Return [X, Y] of the center of cell containing provided text 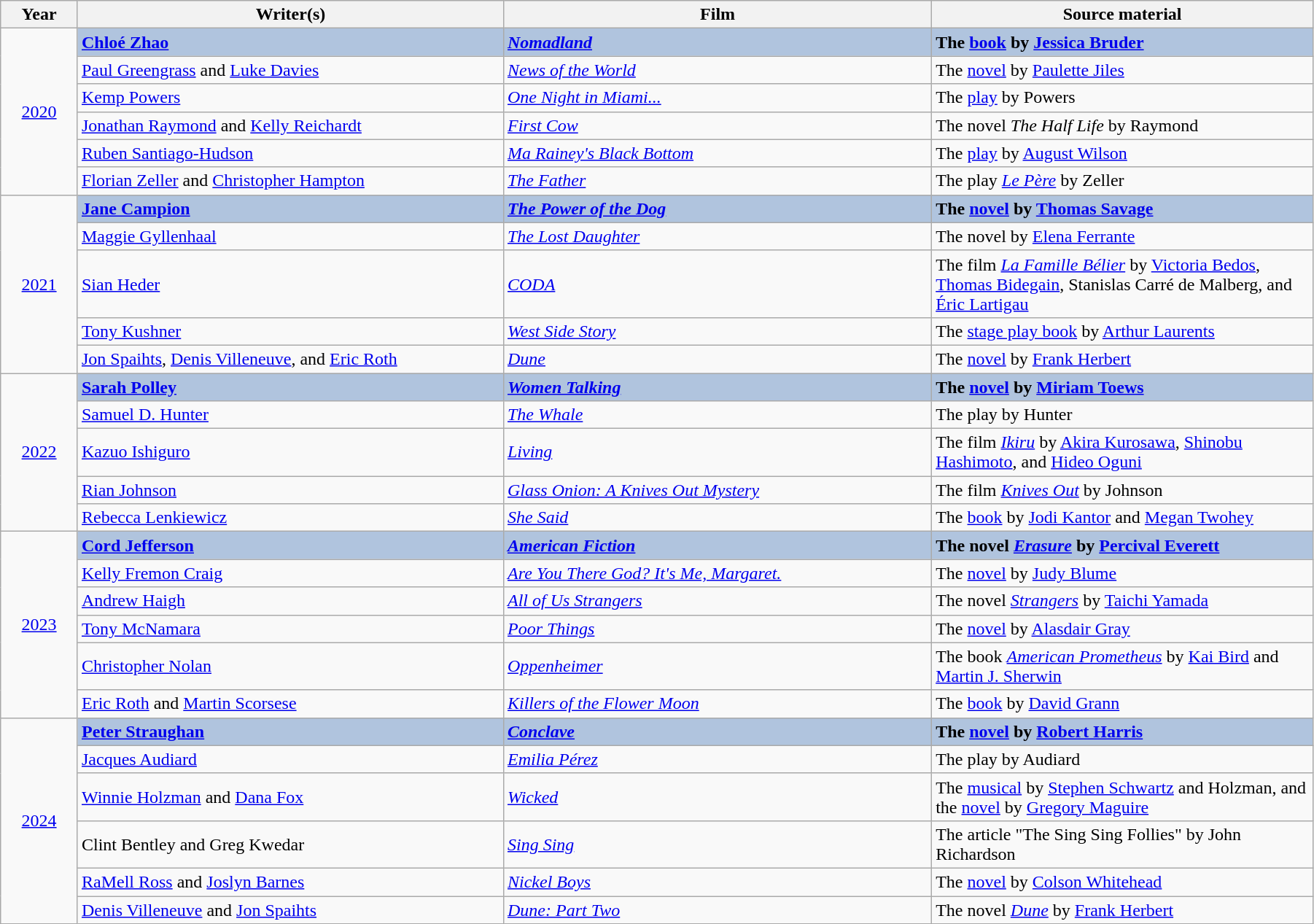
The novel by Judy Blume [1123, 573]
The book by David Grann [1123, 704]
Living [718, 452]
Film [718, 15]
The Power of the Dog [718, 209]
The Whale [718, 415]
CODA [718, 284]
The novel by Robert Harris [1123, 731]
Cord Jefferson [290, 546]
Dune: Part Two [718, 909]
The novel Dune by Frank Herbert [1123, 909]
The play by Hunter [1123, 415]
The play by Audiard [1123, 759]
Kelly Fremon Craig [290, 573]
Jane Campion [290, 209]
West Side Story [718, 331]
2024 [39, 820]
2022 [39, 452]
The book by Jodi Kantor and Megan Twohey [1123, 518]
The musical by Stephen Schwartz and Holzman, and the novel by Gregory Maguire [1123, 796]
Sarah Polley [290, 387]
Rian Johnson [290, 490]
The novel by Alasdair Gray [1123, 629]
The Lost Daughter [718, 236]
Maggie Gyllenhaal [290, 236]
Are You There God? It's Me, Margaret. [718, 573]
The film Knives Out by Johnson [1123, 490]
Killers of the Flower Moon [718, 704]
Writer(s) [290, 15]
The novel Erasure by Percival Everett [1123, 546]
The play Le Père by Zeller [1123, 181]
Kazuo Ishiguro [290, 452]
Year [39, 15]
The Father [718, 181]
The novel by Frank Herbert [1123, 359]
The novel by Colson Whitehead [1123, 882]
Tony Kushner [290, 331]
Ma Rainey's Black Bottom [718, 153]
The novel by Miriam Toews [1123, 387]
2023 [39, 624]
Jon Spaihts, Denis Villeneuve, and Eric Roth [290, 359]
One Night in Miami... [718, 98]
Glass Onion: A Knives Out Mystery [718, 490]
First Cow [718, 125]
News of the World [718, 70]
Jacques Audiard [290, 759]
All of Us Strangers [718, 601]
The book by Jessica Bruder [1123, 42]
The novel by Elena Ferrante [1123, 236]
The play by Powers [1123, 98]
Sing Sing [718, 845]
The book American Prometheus by Kai Bird and Martin J. Sherwin [1123, 667]
Eric Roth and Martin Scorsese [290, 704]
She Said [718, 518]
Emilia Pérez [718, 759]
The film Ikiru by Akira Kurosawa, Shinobu Hashimoto, and Hideo Oguni [1123, 452]
Andrew Haigh [290, 601]
The article "The Sing Sing Follies" by John Richardson [1123, 845]
Paul Greengrass and Luke Davies [290, 70]
Jonathan Raymond and Kelly Reichardt [290, 125]
Peter Straughan [290, 731]
Nomadland [718, 42]
The novel The Half Life by Raymond [1123, 125]
2021 [39, 284]
Florian Zeller and Christopher Hampton [290, 181]
Rebecca Lenkiewicz [290, 518]
Wicked [718, 796]
The novel by Paulette Jiles [1123, 70]
Poor Things [718, 629]
Dune [718, 359]
Denis Villeneuve and Jon Spaihts [290, 909]
The novel by Thomas Savage [1123, 209]
Tony McNamara [290, 629]
Ruben Santiago-Hudson [290, 153]
The play by August Wilson [1123, 153]
Oppenheimer [718, 667]
Samuel D. Hunter [290, 415]
Women Talking [718, 387]
Source material [1123, 15]
Sian Heder [290, 284]
Christopher Nolan [290, 667]
Chloé Zhao [290, 42]
Winnie Holzman and Dana Fox [290, 796]
The stage play book by Arthur Laurents [1123, 331]
RaMell Ross and Joslyn Barnes [290, 882]
Kemp Powers [290, 98]
2020 [39, 112]
American Fiction [718, 546]
The film La Famille Bélier by Victoria Bedos, Thomas Bidegain, Stanislas Carré de Malberg, and Éric Lartigau [1123, 284]
The novel Strangers by Taichi Yamada [1123, 601]
Nickel Boys [718, 882]
Clint Bentley and Greg Kwedar [290, 845]
Conclave [718, 731]
